Extract the [X, Y] coordinate from the center of the cell holding the provided text.  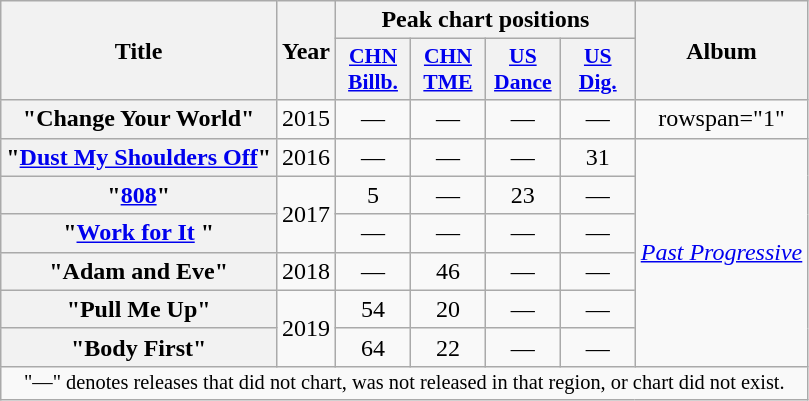
"Work for It " [139, 233]
20 [448, 309]
Past Progressive [722, 252]
54 [374, 309]
2015 [306, 119]
"Pull Me Up" [139, 309]
46 [448, 271]
"Dust My Shoulders Off" [139, 157]
CHN TME [448, 70]
Title [139, 50]
"—" denotes releases that did not chart, was not released in that region, or chart did not exist. [404, 383]
US Dance [522, 70]
2018 [306, 271]
31 [598, 157]
2019 [306, 328]
23 [522, 195]
64 [374, 347]
CHN Billb. [374, 70]
"Body First" [139, 347]
rowspan="1" [722, 119]
2016 [306, 157]
Year [306, 50]
5 [374, 195]
US Dig. [598, 70]
Peak chart positions [486, 20]
"Change Your World" [139, 119]
"Adam and Eve" [139, 271]
22 [448, 347]
Album [722, 50]
2017 [306, 214]
"808" [139, 195]
